Provide the [X, Y] coordinate of the cell's center where the given text is located.  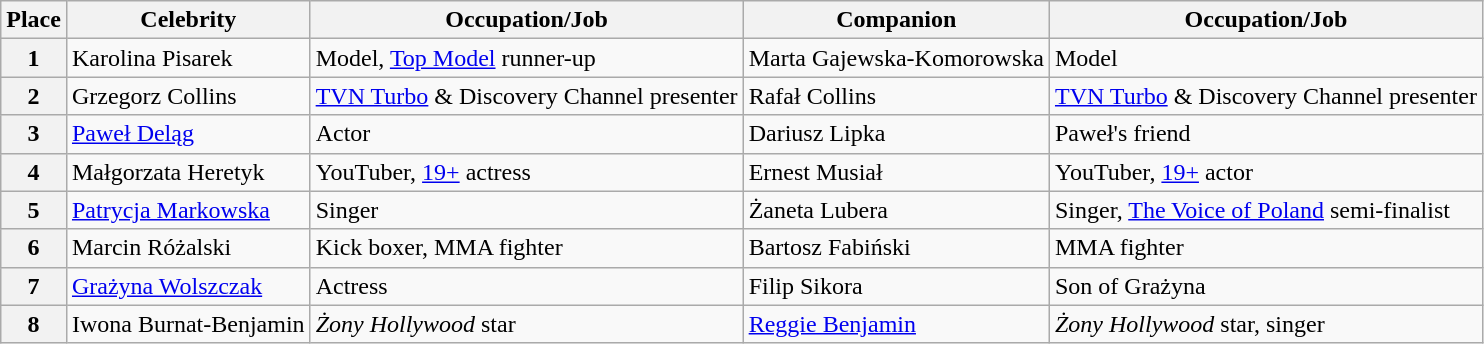
Żony Hollywood star, singer [1266, 324]
Reggie Benjamin [896, 324]
2 [34, 96]
Actor [526, 134]
Iwona Burnat-Benjamin [188, 324]
6 [34, 248]
Grzegorz Collins [188, 96]
Celebrity [188, 20]
8 [34, 324]
Żony Hollywood star [526, 324]
Rafał Collins [896, 96]
Model [1266, 58]
Place [34, 20]
Kick boxer, MMA fighter [526, 248]
Dariusz Lipka [896, 134]
Karolina Pisarek [188, 58]
Grażyna Wolszczak [188, 286]
Companion [896, 20]
1 [34, 58]
Filip Sikora [896, 286]
Singer, The Voice of Poland semi-finalist [1266, 210]
Son of Grażyna [1266, 286]
Żaneta Lubera [896, 210]
Ernest Musiał [896, 172]
3 [34, 134]
7 [34, 286]
Marcin Różalski [188, 248]
Marta Gajewska-Komorowska [896, 58]
Patrycja Markowska [188, 210]
Paweł's friend [1266, 134]
MMA fighter [1266, 248]
Bartosz Fabiński [896, 248]
Małgorzata Heretyk [188, 172]
Actress [526, 286]
4 [34, 172]
YouTuber, 19+ actress [526, 172]
Paweł Deląg [188, 134]
Singer [526, 210]
5 [34, 210]
Model, Top Model runner-up [526, 58]
YouTuber, 19+ actor [1266, 172]
